Locate the cell with the specified text and output its [x, y] center coordinate. 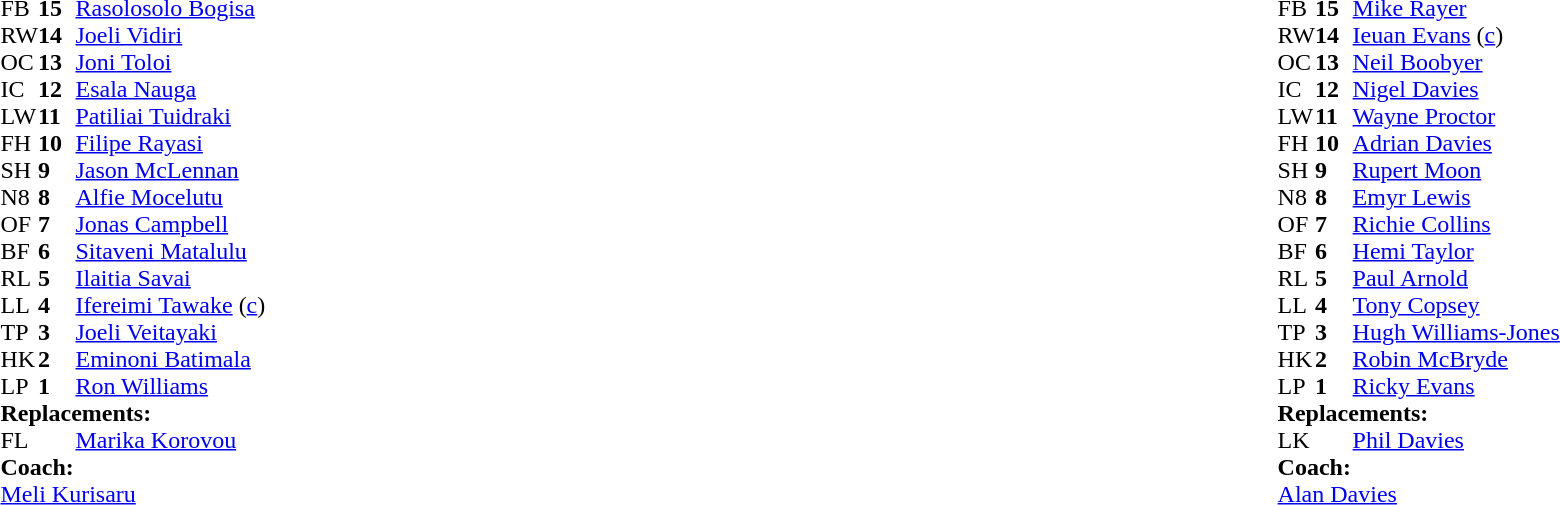
Alfie Mocelutu [171, 198]
FL [19, 440]
Jason McLennan [171, 170]
Phil Davies [1456, 440]
Emyr Lewis [1456, 198]
Filipe Rayasi [171, 144]
Ilaitia Savai [171, 278]
Wayne Proctor [1456, 116]
Eminoni Batimala [171, 360]
Ron Williams [171, 386]
Patiliai Tuidraki [171, 116]
Joeli Vidiri [171, 36]
Neil Boobyer [1456, 62]
Jonas Campbell [171, 224]
Ricky Evans [1456, 386]
Hugh Williams-Jones [1456, 332]
Ieuan Evans (c) [1456, 36]
Hemi Taylor [1456, 252]
Joeli Veitayaki [171, 332]
Richie Collins [1456, 224]
Sitaveni Matalulu [171, 252]
Paul Arnold [1456, 278]
LK [1297, 440]
Tony Copsey [1456, 306]
Adrian Davies [1456, 144]
Esala Nauga [171, 90]
Joni Toloi [171, 62]
Robin McBryde [1456, 360]
Ifereimi Tawake (c) [171, 306]
Marika Korovou [171, 440]
Rupert Moon [1456, 170]
Nigel Davies [1456, 90]
